Identify which cell holds the provided text, then report its [x, y] central coordinate. 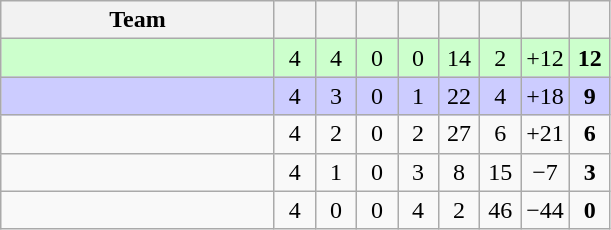
Team [138, 20]
12 [590, 58]
+21 [546, 134]
46 [500, 210]
27 [460, 134]
9 [590, 96]
+18 [546, 96]
22 [460, 96]
15 [500, 172]
−44 [546, 210]
14 [460, 58]
+12 [546, 58]
−7 [546, 172]
8 [460, 172]
